From the cell containing the given text, extract its center point as (X, Y) coordinate. 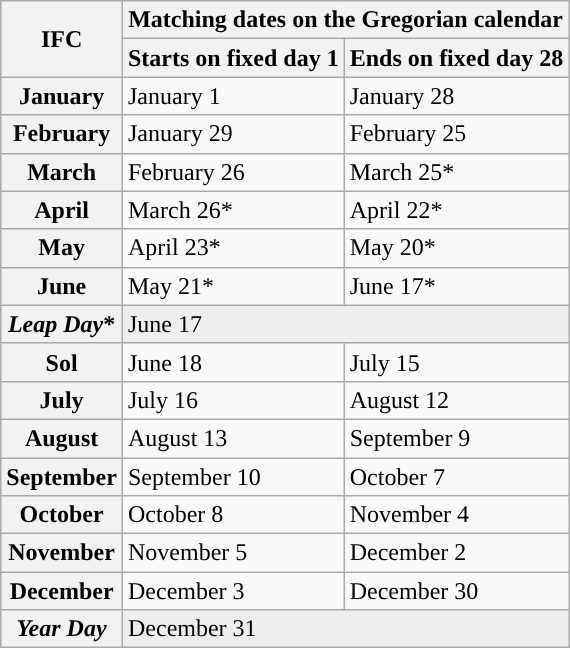
December 2 (456, 553)
November 5 (233, 553)
August 13 (233, 438)
May 21* (233, 286)
Ends on fixed day 28 (456, 58)
January 28 (456, 96)
January 29 (233, 134)
March (62, 172)
June 17* (456, 286)
June 18 (233, 362)
April 23* (233, 248)
Year Day (62, 629)
September (62, 477)
December 3 (233, 591)
March 26* (233, 210)
November (62, 553)
August (62, 438)
April 22* (456, 210)
May 20* (456, 248)
Matching dates on the Gregorian calendar (345, 20)
November 4 (456, 515)
February (62, 134)
October (62, 515)
Starts on fixed day 1 (233, 58)
April (62, 210)
July 16 (233, 400)
July (62, 400)
December 31 (345, 629)
December 30 (456, 591)
March 25* (456, 172)
Sol (62, 362)
October 8 (233, 515)
June (62, 286)
February 26 (233, 172)
January (62, 96)
January 1 (233, 96)
September 10 (233, 477)
May (62, 248)
August 12 (456, 400)
Leap Day* (62, 324)
IFC (62, 39)
February 25 (456, 134)
July 15 (456, 362)
September 9 (456, 438)
June 17 (345, 324)
December (62, 591)
October 7 (456, 477)
